For the text-containing cell, return its midpoint in [x, y] coordinate format. 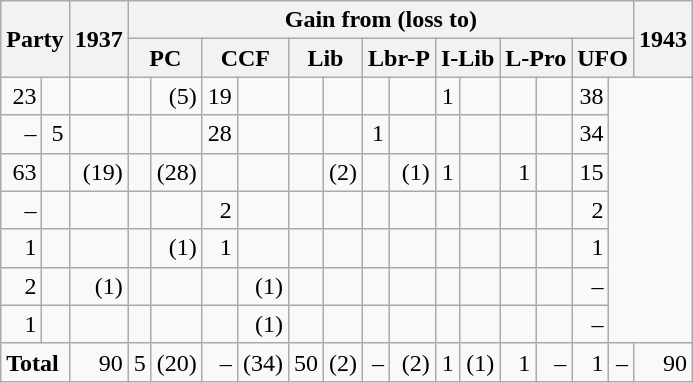
(5) [176, 96]
Gain from (loss to) [380, 20]
63 [22, 172]
CCF [245, 58]
1943 [662, 39]
28 [220, 134]
(20) [176, 362]
1937 [98, 39]
I-Lib [467, 58]
(28) [176, 172]
Party [35, 39]
38 [590, 96]
Lib [325, 58]
Lbr-P [400, 58]
19 [220, 96]
UFO [603, 58]
Total [35, 362]
L-Pro [536, 58]
(34) [262, 362]
15 [590, 172]
50 [306, 362]
23 [22, 96]
34 [590, 134]
PC [165, 58]
(19) [98, 172]
